Detect which cell encompasses the target text, then output its [X, Y] center coordinate. 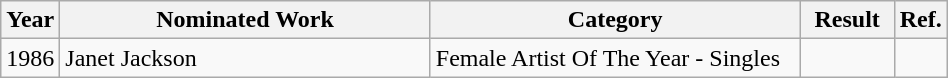
Category [615, 20]
Year [30, 20]
Result [847, 20]
Janet Jackson [245, 58]
1986 [30, 58]
Nominated Work [245, 20]
Ref. [920, 20]
Female Artist Of The Year - Singles [615, 58]
